Search for the cell housing the specified text and yield its (x, y) center coordinate. 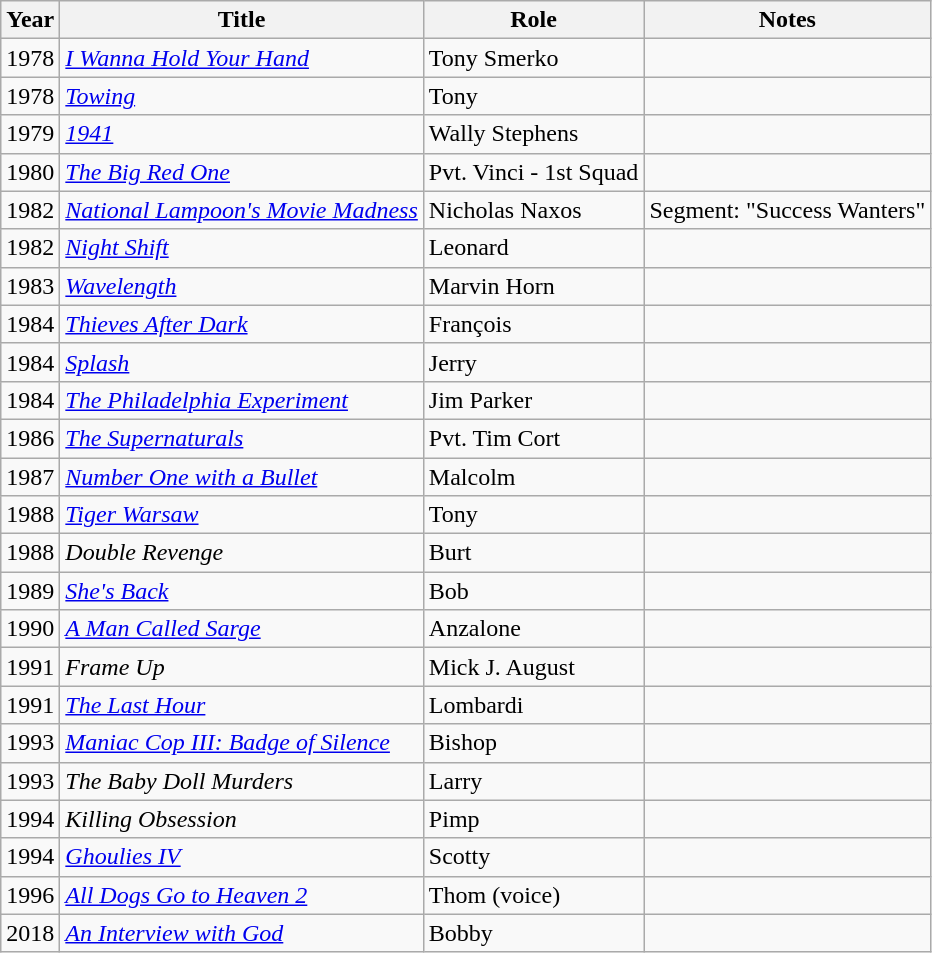
Anzalone (534, 629)
1989 (30, 591)
The Last Hour (242, 705)
Larry (534, 781)
I Wanna Hold Your Hand (242, 58)
Wally Stephens (534, 134)
Jerry (534, 362)
1996 (30, 895)
1986 (30, 438)
The Supernaturals (242, 438)
Night Shift (242, 248)
Jim Parker (534, 400)
The Philadelphia Experiment (242, 400)
All Dogs Go to Heaven 2 (242, 895)
Year (30, 20)
Wavelength (242, 286)
Pvt. Vinci - 1st Squad (534, 172)
Pvt. Tim Cort (534, 438)
The Big Red One (242, 172)
Towing (242, 96)
Lombardi (534, 705)
1990 (30, 629)
Burt (534, 553)
2018 (30, 933)
The Baby Doll Murders (242, 781)
She's Back (242, 591)
Maniac Cop III: Badge of Silence (242, 743)
Number One with a Bullet (242, 477)
Malcolm (534, 477)
Leonard (534, 248)
Segment: "Success Wanters" (788, 210)
Nicholas Naxos (534, 210)
Bishop (534, 743)
Marvin Horn (534, 286)
Thieves After Dark (242, 324)
Scotty (534, 857)
Splash (242, 362)
Thom (voice) (534, 895)
François (534, 324)
1979 (30, 134)
Notes (788, 20)
A Man Called Sarge (242, 629)
Frame Up (242, 667)
Killing Obsession (242, 819)
1980 (30, 172)
Tiger Warsaw (242, 515)
Bobby (534, 933)
Double Revenge (242, 553)
1941 (242, 134)
Bob (534, 591)
An Interview with God (242, 933)
Mick J. August (534, 667)
Title (242, 20)
1987 (30, 477)
Ghoulies IV (242, 857)
Tony Smerko (534, 58)
1983 (30, 286)
National Lampoon's Movie Madness (242, 210)
Pimp (534, 819)
Role (534, 20)
